Return the [x, y] coordinate for the center point of the cell that contains the specified text.  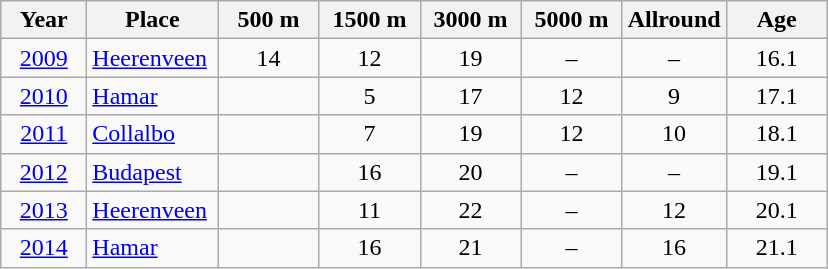
2013 [44, 210]
1500 m [370, 20]
Collalbo [152, 134]
17.1 [776, 96]
2011 [44, 134]
7 [370, 134]
500 m [268, 20]
Allround [674, 20]
17 [470, 96]
14 [268, 58]
18.1 [776, 134]
20.1 [776, 210]
2009 [44, 58]
3000 m [470, 20]
11 [370, 210]
5000 m [572, 20]
2014 [44, 248]
21 [470, 248]
5 [370, 96]
22 [470, 210]
Place [152, 20]
9 [674, 96]
Budapest [152, 172]
19.1 [776, 172]
2010 [44, 96]
16.1 [776, 58]
Age [776, 20]
Year [44, 20]
20 [470, 172]
2012 [44, 172]
10 [674, 134]
21.1 [776, 248]
